Extract the (X, Y) coordinate from the center of the cell holding the provided text.  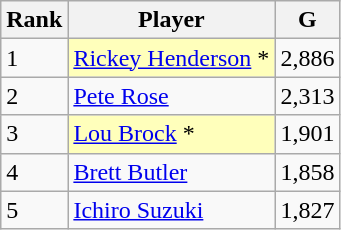
2,313 (308, 96)
Player (172, 20)
Rank (34, 20)
G (308, 20)
2 (34, 96)
1,901 (308, 134)
Ichiro Suzuki (172, 210)
Brett Butler (172, 172)
Pete Rose (172, 96)
Lou Brock * (172, 134)
5 (34, 210)
1,827 (308, 210)
4 (34, 172)
2,886 (308, 58)
1 (34, 58)
Rickey Henderson * (172, 58)
1,858 (308, 172)
3 (34, 134)
